Determine the [x, y] coordinate at the center of the cell enclosing the given text.  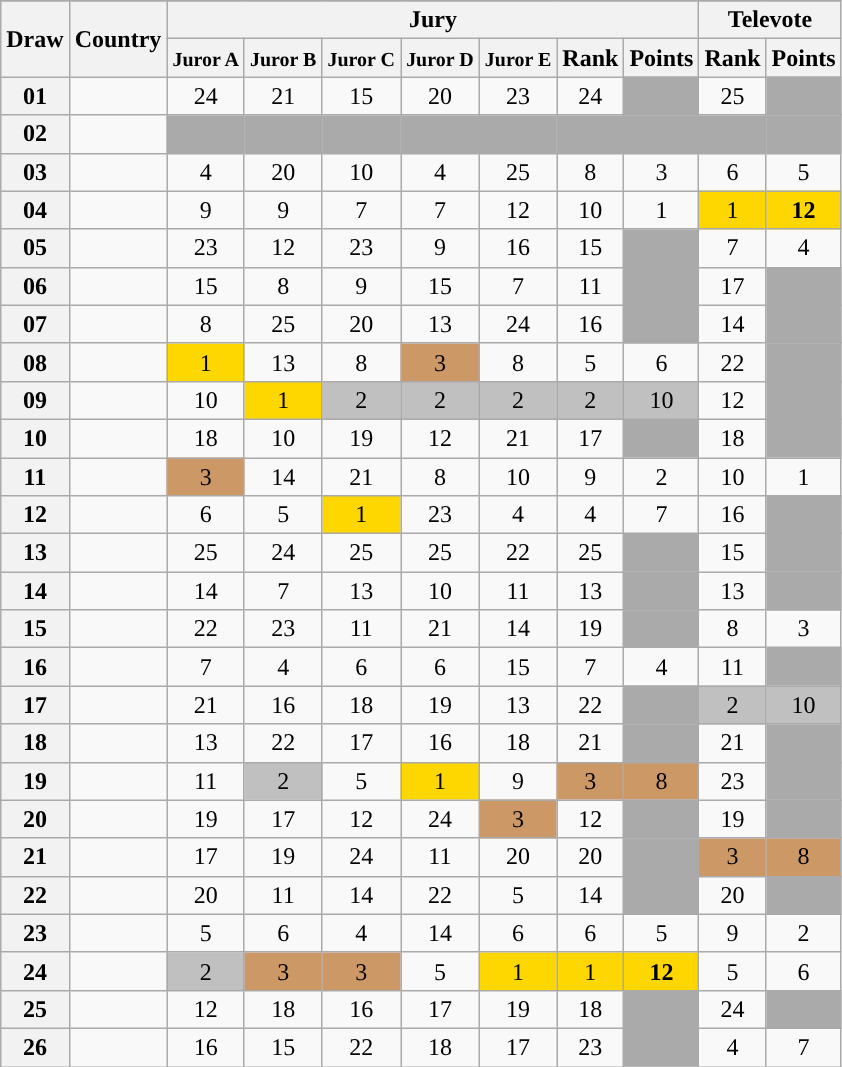
Draw [35, 39]
08 [35, 362]
05 [35, 248]
03 [35, 172]
26 [35, 1047]
06 [35, 286]
Country [118, 39]
09 [35, 400]
Juror A [206, 58]
02 [35, 134]
07 [35, 324]
Juror D [440, 58]
01 [35, 96]
Juror B [283, 58]
Juror C [362, 58]
04 [35, 210]
Televote [770, 20]
Jury [433, 20]
Juror E [518, 58]
